Provide the (X, Y) coordinate of the cell's center where the given text is located.  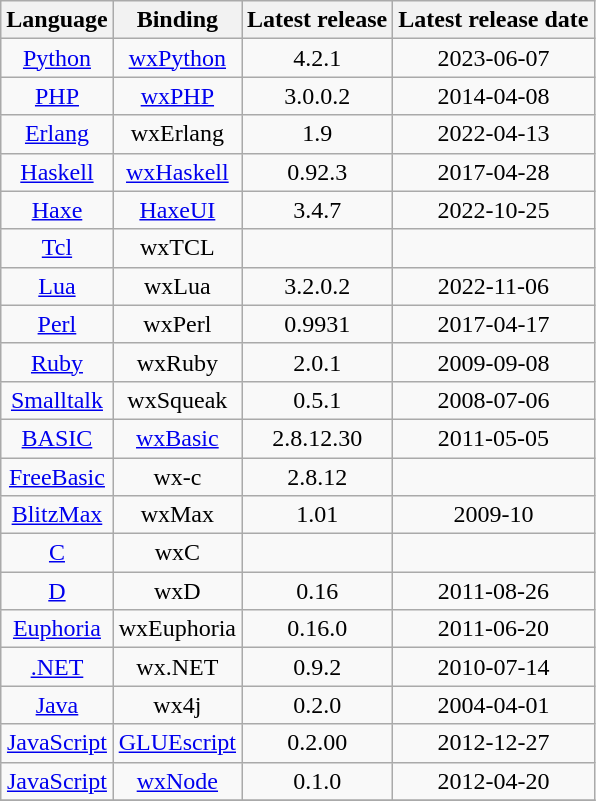
0.5.1 (318, 400)
2.8.12 (318, 477)
wxC (177, 553)
0.92.3 (318, 172)
BlitzMax (57, 515)
2012-12-27 (494, 743)
2023-06-07 (494, 58)
wxMax (177, 515)
2009-10 (494, 515)
wxPHP (177, 96)
Ruby (57, 362)
2008-07-06 (494, 400)
0.2.0 (318, 705)
3.2.0.2 (318, 286)
1.9 (318, 134)
wxHaskell (177, 172)
Language (57, 20)
C (57, 553)
Python (57, 58)
wxPython (177, 58)
2.8.12.30 (318, 438)
Binding (177, 20)
BASIC (57, 438)
Latest release date (494, 20)
PHP (57, 96)
wx4j (177, 705)
FreeBasic (57, 477)
Java (57, 705)
0.2.00 (318, 743)
wxLua (177, 286)
0.16.0 (318, 629)
HaxeUI (177, 210)
2011-08-26 (494, 591)
wx-c (177, 477)
wxD (177, 591)
2004-04-01 (494, 705)
wxPerl (177, 324)
2011-05-05 (494, 438)
2.0.1 (318, 362)
2010-07-14 (494, 667)
wxTCL (177, 248)
Haxe (57, 210)
Perl (57, 324)
Latest release (318, 20)
Lua (57, 286)
2022-04-13 (494, 134)
.NET (57, 667)
Euphoria (57, 629)
0.1.0 (318, 781)
wx.NET (177, 667)
2017-04-28 (494, 172)
2022-10-25 (494, 210)
3.4.7 (318, 210)
Tcl (57, 248)
GLUEscript (177, 743)
2014-04-08 (494, 96)
Smalltalk (57, 400)
2011-06-20 (494, 629)
0.9.2 (318, 667)
2009-09-08 (494, 362)
Erlang (57, 134)
wxSqueak (177, 400)
2017-04-17 (494, 324)
wxBasic (177, 438)
0.16 (318, 591)
2022-11-06 (494, 286)
wxRuby (177, 362)
0.9931 (318, 324)
4.2.1 (318, 58)
Haskell (57, 172)
wxEuphoria (177, 629)
2012-04-20 (494, 781)
wxErlang (177, 134)
1.01 (318, 515)
D (57, 591)
3.0.0.2 (318, 96)
wxNode (177, 781)
